Return (X, Y) of the center of cell containing provided text 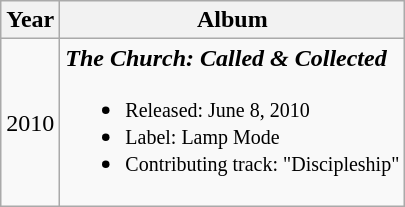
Album (232, 20)
2010 (30, 122)
Year (30, 20)
The Church: Called & CollectedReleased: June 8, 2010Label: Lamp Mode Contributing track: "Discipleship" (232, 122)
